Pinpoint the cell where the given text exists, returning its [X, Y] midpoint coordinate. 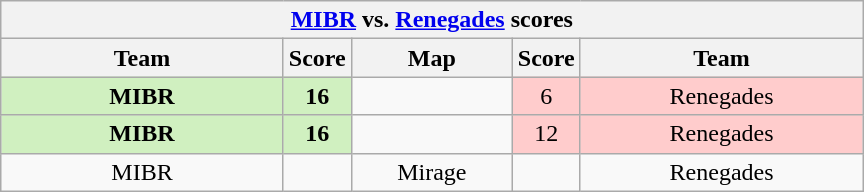
Mirage [432, 172]
12 [546, 134]
MIBR vs. Renegades scores [432, 20]
Map [432, 58]
6 [546, 96]
